Return the (X, Y) coordinate for the center point of the cell that contains the specified text.  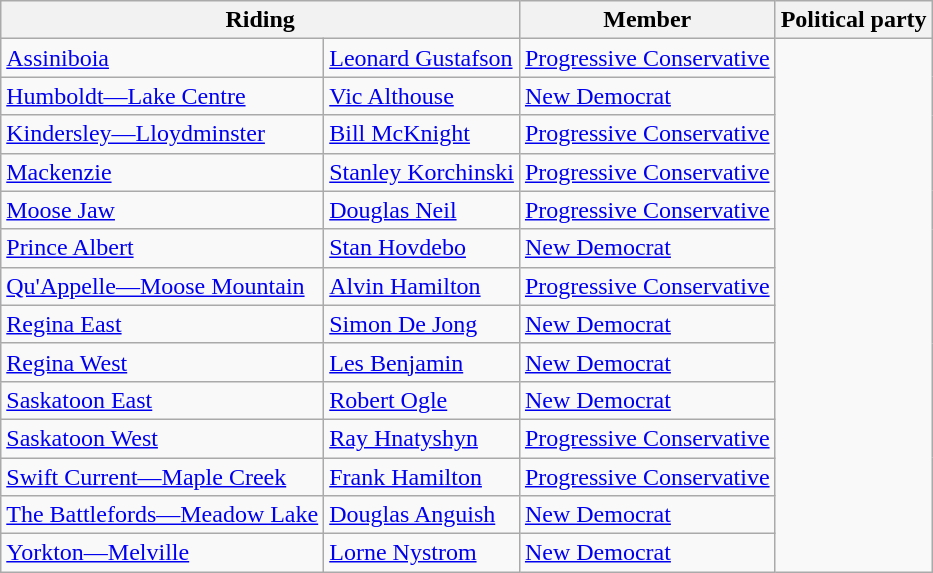
Humboldt—Lake Centre (162, 96)
Riding (260, 20)
Douglas Neil (422, 210)
Leonard Gustafson (422, 58)
Qu'Appelle—Moose Mountain (162, 286)
Frank Hamilton (422, 477)
Moose Jaw (162, 210)
Simon De Jong (422, 324)
Bill McKnight (422, 134)
Member (647, 20)
Regina East (162, 324)
Prince Albert (162, 248)
Stan Hovdebo (422, 248)
Saskatoon West (162, 438)
Lorne Nystrom (422, 553)
Swift Current—Maple Creek (162, 477)
Douglas Anguish (422, 515)
Vic Althouse (422, 96)
Robert Ogle (422, 400)
Mackenzie (162, 172)
Kindersley—Lloydminster (162, 134)
Alvin Hamilton (422, 286)
Political party (854, 20)
Ray Hnatyshyn (422, 438)
Stanley Korchinski (422, 172)
Yorkton—Melville (162, 553)
Les Benjamin (422, 362)
Assiniboia (162, 58)
Regina West (162, 362)
The Battlefords—Meadow Lake (162, 515)
Saskatoon East (162, 400)
